Scan for the cell matching the given text and deliver its [x, y] coordinate at center. 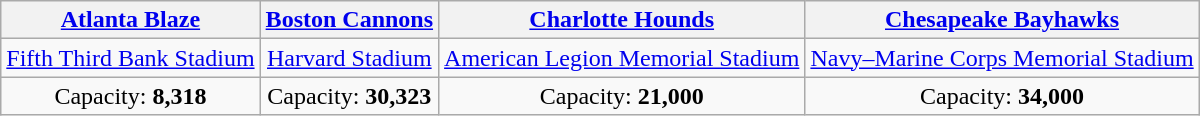
Capacity: 34,000 [1002, 96]
Charlotte Hounds [622, 20]
Chesapeake Bayhawks [1002, 20]
Atlanta Blaze [130, 20]
Navy–Marine Corps Memorial Stadium [1002, 58]
American Legion Memorial Stadium [622, 58]
Fifth Third Bank Stadium [130, 58]
Harvard Stadium [349, 58]
Capacity: 8,318 [130, 96]
Capacity: 30,323 [349, 96]
Capacity: 21,000 [622, 96]
Boston Cannons [349, 20]
